Pinpoint the cell where the given text exists, returning its [x, y] midpoint coordinate. 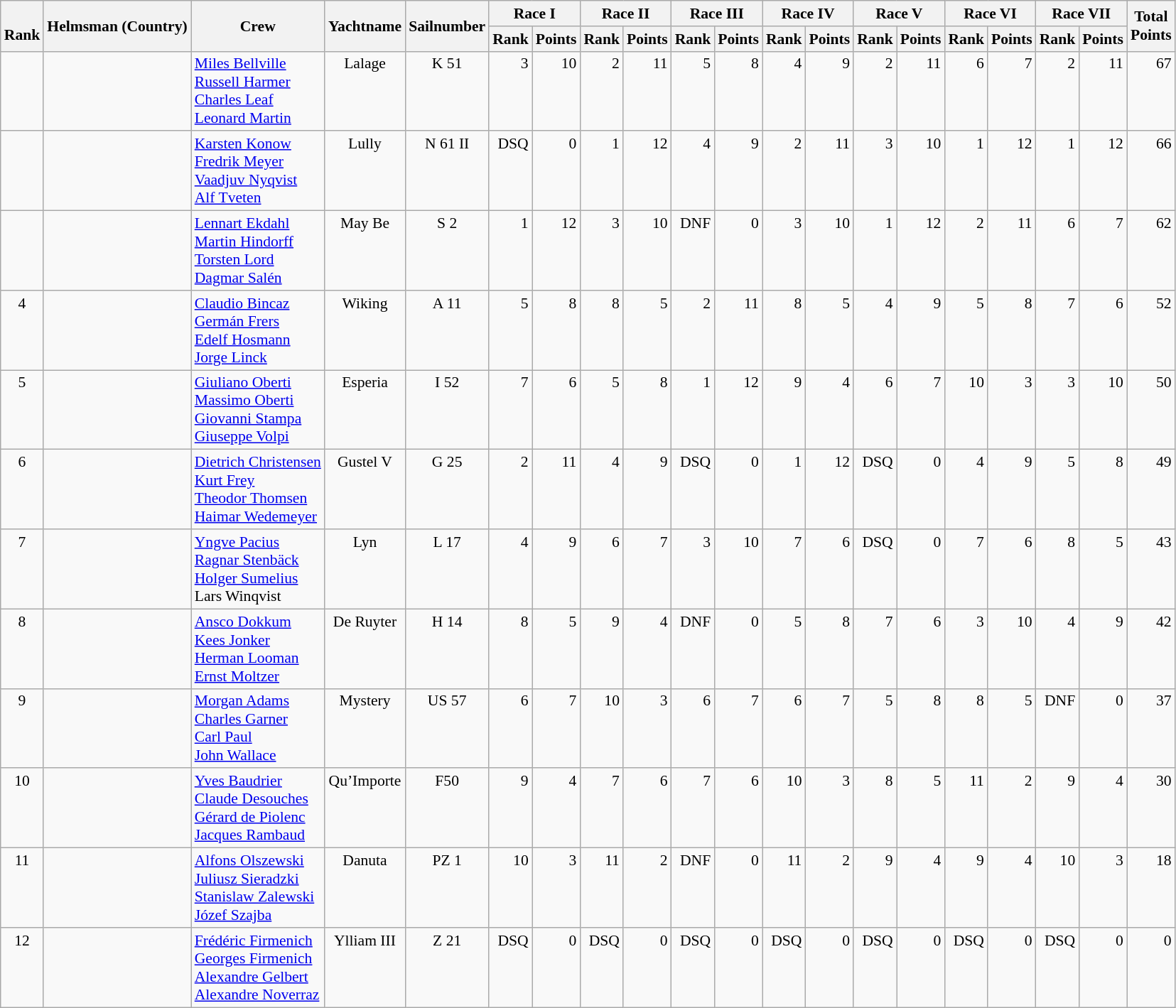
Race III [717, 13]
TotalPoints [1151, 26]
De Ruyter [365, 649]
Karsten Konow Fredrik Meyer Vaadjuv Nyqvist Alf Tveten [258, 171]
66 [1151, 171]
50 [1151, 410]
Frédéric Firmenich Georges Firmenich Alexandre Gelbert Alexandre Noverraz [258, 968]
30 [1151, 808]
G 25 [447, 489]
Wiking [365, 330]
H 14 [447, 649]
43 [1151, 569]
S 2 [447, 251]
42 [1151, 649]
Race V [899, 13]
67 [1151, 91]
Esperia [365, 410]
Yves Baudrier Claude Desouches Gérard de Piolenc Jacques Rambaud [258, 808]
Race I [534, 13]
49 [1151, 489]
May Be [365, 251]
Morgan Adams Charles Garner Carl Paul John Wallace [258, 728]
Race VII [1081, 13]
52 [1151, 330]
Mystery [365, 728]
Miles Bellville Russell Harmer Charles Leaf Leonard Martin [258, 91]
Race IV [808, 13]
F50 [447, 808]
Crew [258, 26]
Lyn [365, 569]
Ylliam III [365, 968]
I 52 [447, 410]
PZ 1 [447, 888]
18 [1151, 888]
A 11 [447, 330]
Yachtname [365, 26]
Ansco Dokkum Kees Jonker Herman Looman Ernst Moltzer [258, 649]
Claudio Bincaz Germán Frers Edelf Hosmann Jorge Linck [258, 330]
Sailnumber [447, 26]
Dietrich Christensen Kurt Frey Theodor Thomsen Haimar Wedemeyer [258, 489]
Lalage [365, 91]
Race VI [990, 13]
Alfons Olszewski Juliusz Sieradzki Stanislaw Zalewski Józef Szajba [258, 888]
N 61 II [447, 171]
62 [1151, 251]
Danuta [365, 888]
Yngve Pacius Ragnar Stenbäck Holger Sumelius Lars Winqvist [258, 569]
K 51 [447, 91]
Qu’Importe [365, 808]
US 57 [447, 728]
Giuliano Oberti Massimo Oberti Giovanni Stampa Giuseppe Volpi [258, 410]
L 17 [447, 569]
Lennart Ekdahl Martin Hindorff Torsten Lord Dagmar Salén [258, 251]
Lully [365, 171]
Race II [625, 13]
Helmsman (Country) [117, 26]
Z 21 [447, 968]
Gustel V [365, 489]
37 [1151, 728]
